Pinpoint the cell where the given text exists, returning its (x, y) midpoint coordinate. 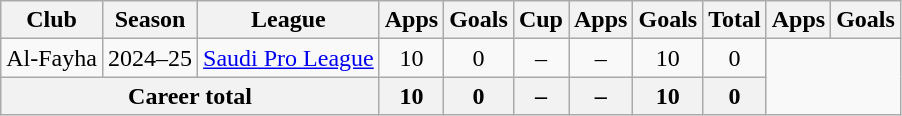
Total (735, 20)
Cup (540, 20)
Saudi Pro League (289, 58)
Season (150, 20)
Career total (190, 96)
Al-Fayha (52, 58)
League (289, 20)
Club (52, 20)
2024–25 (150, 58)
